Extract the (X, Y) coordinate from the center of the cell holding the provided text.  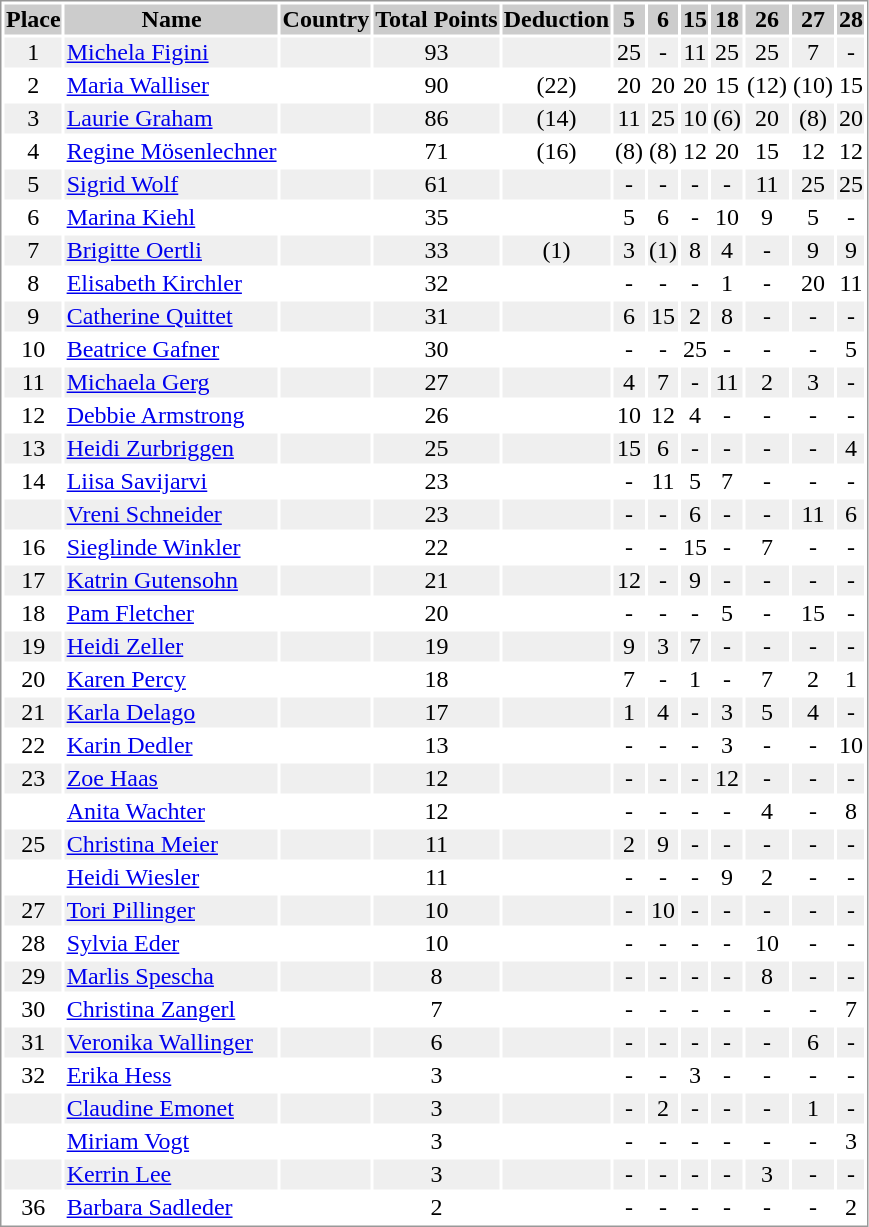
Karen Percy (172, 679)
Katrin Gutensohn (172, 581)
Regine Mösenlechner (172, 151)
Claudine Emonet (172, 1109)
(12) (768, 85)
Place (33, 19)
(14) (556, 119)
Christina Meier (172, 845)
61 (436, 185)
Miriam Vogt (172, 1141)
29 (33, 977)
Beatrice Gafner (172, 349)
Karla Delago (172, 713)
Country (326, 19)
16 (33, 547)
Christina Zangerl (172, 1009)
Tori Pillinger (172, 911)
Anita Wachter (172, 811)
Michela Figini (172, 53)
Debbie Armstrong (172, 415)
Sigrid Wolf (172, 185)
Catherine Quittet (172, 317)
Zoe Haas (172, 779)
Erika Hess (172, 1075)
Sylvia Eder (172, 943)
(16) (556, 151)
Barbara Sadleder (172, 1207)
Pam Fletcher (172, 613)
Liisa Savijarvi (172, 481)
Maria Walliser (172, 85)
(10) (814, 85)
Michaela Gerg (172, 383)
Marlis Spescha (172, 977)
Vreni Schneider (172, 515)
Heidi Wiesler (172, 877)
93 (436, 53)
Veronika Wallinger (172, 1043)
Elisabeth Kirchler (172, 283)
Deduction (556, 19)
Laurie Graham (172, 119)
Kerrin Lee (172, 1175)
(22) (556, 85)
Marina Kiehl (172, 217)
Sieglinde Winkler (172, 547)
Name (172, 19)
86 (436, 119)
Heidi Zeller (172, 647)
(6) (728, 119)
Brigitte Oertli (172, 251)
Total Points (436, 19)
90 (436, 85)
Heidi Zurbriggen (172, 449)
Karin Dedler (172, 745)
14 (33, 481)
33 (436, 251)
71 (436, 151)
35 (436, 217)
36 (33, 1207)
